Return [X, Y] of the center of cell containing provided text 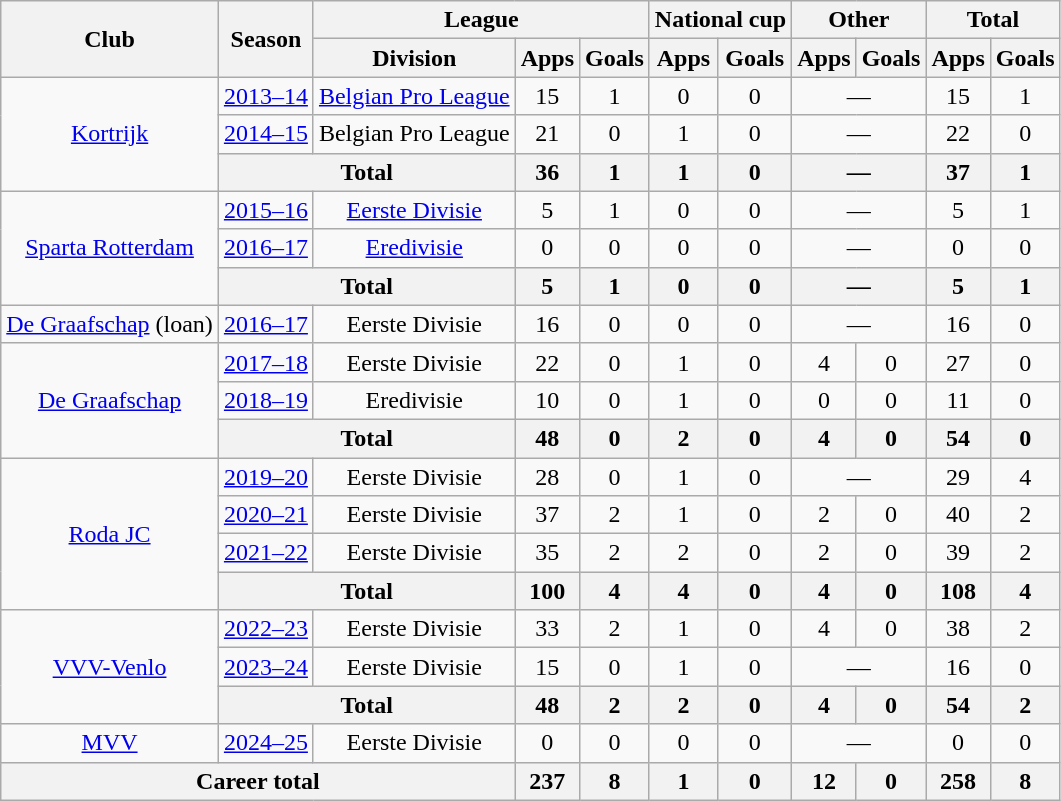
2023–24 [266, 667]
237 [547, 781]
Sparta Rotterdam [110, 248]
100 [547, 591]
2024–25 [266, 743]
Club [110, 39]
27 [958, 362]
10 [547, 400]
38 [958, 629]
2013–14 [266, 96]
21 [547, 134]
108 [958, 591]
35 [547, 553]
2015–16 [266, 210]
2022–23 [266, 629]
VVV-Venlo [110, 667]
40 [958, 515]
39 [958, 553]
2020–21 [266, 515]
De Graafschap [110, 400]
2018–19 [266, 400]
28 [547, 477]
Roda JC [110, 534]
33 [547, 629]
29 [958, 477]
Other [859, 20]
11 [958, 400]
258 [958, 781]
12 [824, 781]
National cup [720, 20]
2017–18 [266, 362]
League [481, 20]
MVV [110, 743]
De Graafschap (loan) [110, 324]
Kortrijk [110, 134]
Division [414, 58]
36 [547, 172]
2019–20 [266, 477]
Season [266, 39]
Career total [258, 781]
2014–15 [266, 134]
2021–22 [266, 553]
